Return the (x, y) coordinate for the center point of the cell that contains the specified text.  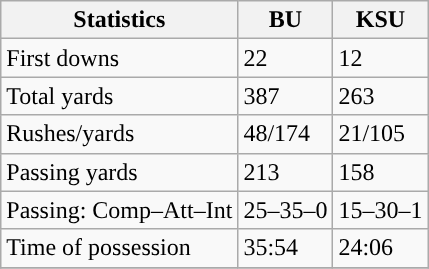
35:54 (286, 248)
Statistics (120, 20)
12 (380, 58)
25–35–0 (286, 210)
First downs (120, 58)
15–30–1 (380, 210)
158 (380, 172)
24:06 (380, 248)
48/174 (286, 134)
21/105 (380, 134)
Rushes/yards (120, 134)
Passing: Comp–Att–Int (120, 210)
387 (286, 96)
263 (380, 96)
Total yards (120, 96)
Passing yards (120, 172)
213 (286, 172)
KSU (380, 20)
Time of possession (120, 248)
BU (286, 20)
22 (286, 58)
